Return (x, y) of the center of cell containing provided text 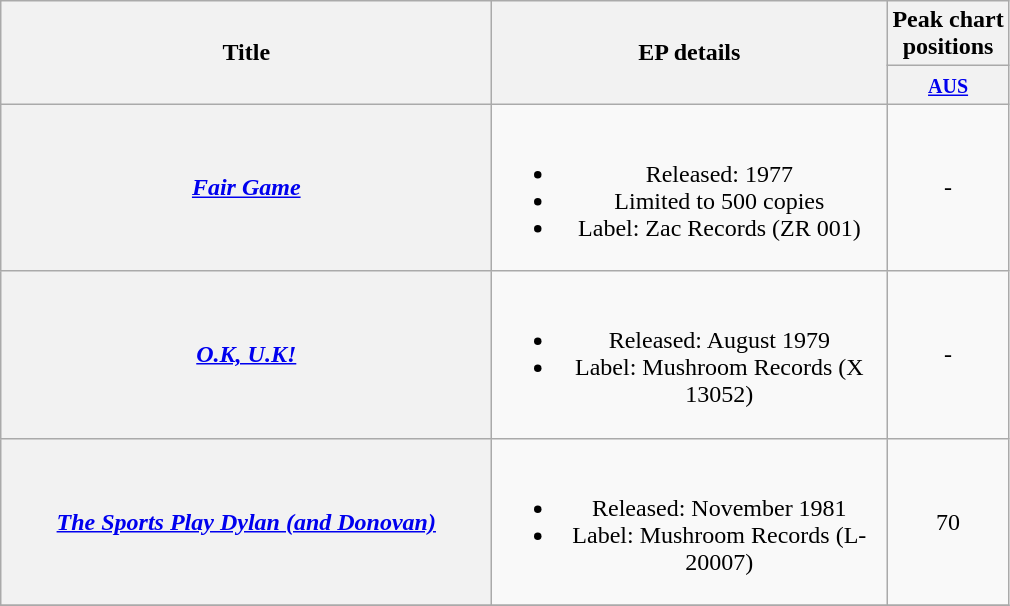
Fair Game (246, 188)
EP details (690, 52)
O.K, U.K! (246, 354)
AUS (948, 85)
Peak chartpositions (948, 34)
70 (948, 522)
Released: 1977Limited to 500 copiesLabel: Zac Records (ZR 001) (690, 188)
Released: November 1981Label: Mushroom Records (L-20007) (690, 522)
Released: August 1979Label: Mushroom Records (X 13052) (690, 354)
Title (246, 52)
The Sports Play Dylan (and Donovan) (246, 522)
